Provide the [x, y] coordinate of the cell's center where the given text is located.  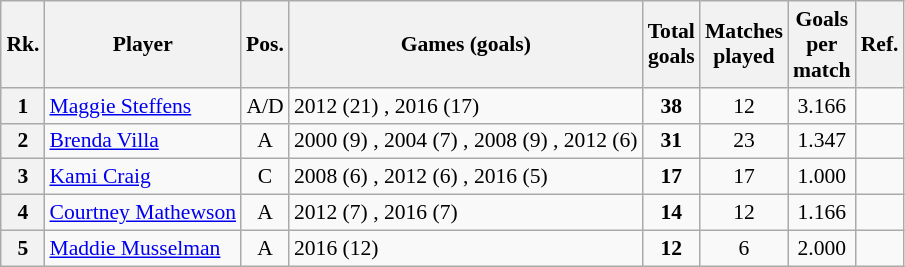
A/D [265, 106]
Pos. [265, 44]
5 [22, 248]
C [265, 177]
2 [22, 141]
38 [672, 106]
Goalspermatch [822, 44]
2012 (21) , 2016 (17) [466, 106]
1.347 [822, 141]
3 [22, 177]
4 [22, 213]
Games (goals) [466, 44]
Kami Craig [142, 177]
14 [672, 213]
3.166 [822, 106]
Courtney Mathewson [142, 213]
31 [672, 141]
6 [744, 248]
2.000 [822, 248]
Maggie Steffens [142, 106]
Rk. [22, 44]
1.000 [822, 177]
2012 (7) , 2016 (7) [466, 213]
Matchesplayed [744, 44]
1.166 [822, 213]
Ref. [880, 44]
Totalgoals [672, 44]
2000 (9) , 2004 (7) , 2008 (9) , 2012 (6) [466, 141]
2008 (6) , 2012 (6) , 2016 (5) [466, 177]
2016 (12) [466, 248]
Maddie Musselman [142, 248]
23 [744, 141]
1 [22, 106]
Player [142, 44]
Brenda Villa [142, 141]
